Search for the cell housing the specified text and yield its [x, y] center coordinate. 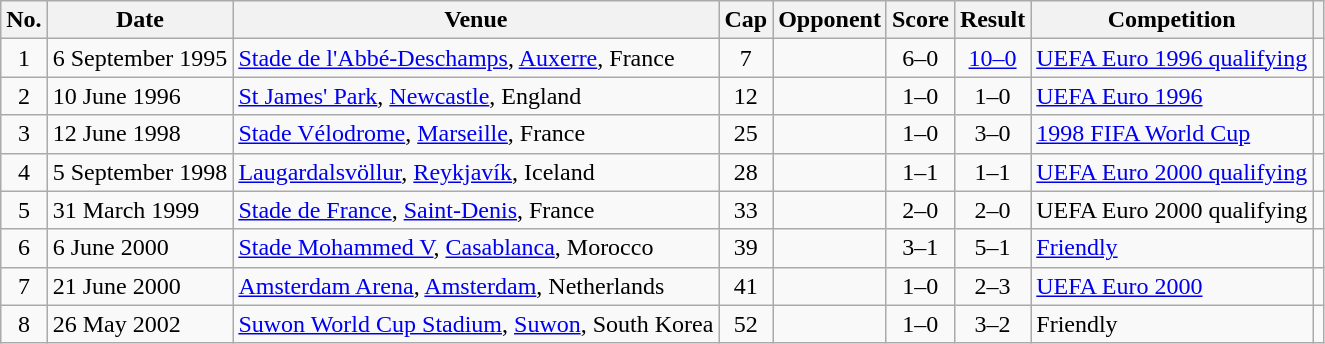
6 June 2000 [140, 248]
52 [746, 324]
Cap [746, 20]
12 June 1998 [140, 134]
2–3 [992, 286]
21 June 2000 [140, 286]
UEFA Euro 1996 [1172, 96]
28 [746, 172]
UEFA Euro 1996 qualifying [1172, 58]
5–1 [992, 248]
Opponent [830, 20]
39 [746, 248]
5 September 1998 [140, 172]
6 September 1995 [140, 58]
31 March 1999 [140, 210]
Score [920, 20]
Stade de l'Abbé-Deschamps, Auxerre, France [476, 58]
Date [140, 20]
Suwon World Cup Stadium, Suwon, South Korea [476, 324]
Stade Vélodrome, Marseille, France [476, 134]
26 May 2002 [140, 324]
No. [24, 20]
Competition [1172, 20]
Stade de France, Saint-Denis, France [476, 210]
UEFA Euro 2000 [1172, 286]
1998 FIFA World Cup [1172, 134]
6–0 [920, 58]
3–2 [992, 324]
8 [24, 324]
3–0 [992, 134]
4 [24, 172]
10–0 [992, 58]
41 [746, 286]
5 [24, 210]
St James' Park, Newcastle, England [476, 96]
6 [24, 248]
Amsterdam Arena, Amsterdam, Netherlands [476, 286]
3–1 [920, 248]
3 [24, 134]
25 [746, 134]
Result [992, 20]
33 [746, 210]
12 [746, 96]
Venue [476, 20]
Laugardalsvöllur, Reykjavík, Iceland [476, 172]
10 June 1996 [140, 96]
2 [24, 96]
Stade Mohammed V, Casablanca, Morocco [476, 248]
1 [24, 58]
